Locate the cell with the specified text and output its [x, y] center coordinate. 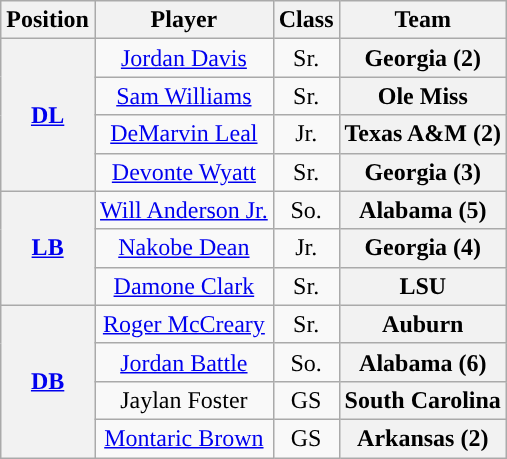
Ole Miss [423, 96]
Georgia (3) [423, 172]
Team [423, 20]
South Carolina [423, 400]
Alabama (5) [423, 210]
Georgia (2) [423, 58]
Alabama (6) [423, 362]
Class [306, 20]
Auburn [423, 324]
LSU [423, 286]
Georgia (4) [423, 248]
Damone Clark [184, 286]
Texas A&M (2) [423, 134]
DeMarvin Leal [184, 134]
DB [48, 381]
LB [48, 248]
Devonte Wyatt [184, 172]
Player [184, 20]
Sam Williams [184, 96]
Will Anderson Jr. [184, 210]
Position [48, 20]
Jaylan Foster [184, 400]
Nakobe Dean [184, 248]
Jordan Davis [184, 58]
DL [48, 115]
Jordan Battle [184, 362]
Montaric Brown [184, 438]
Roger McCreary [184, 324]
Arkansas (2) [423, 438]
